Pinpoint the cell where the given text exists, returning its (x, y) midpoint coordinate. 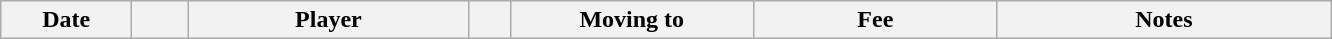
Date (66, 20)
Notes (1164, 20)
Player (328, 20)
Moving to (632, 20)
Fee (876, 20)
